Locate the cell with the specified text and output its [X, Y] center coordinate. 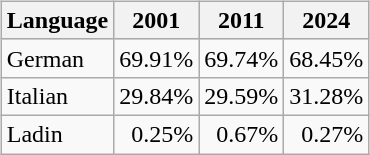
29.84% [156, 96]
German [57, 58]
31.28% [326, 96]
29.59% [242, 96]
69.74% [242, 58]
0.27% [326, 134]
2001 [156, 20]
Language [57, 20]
2024 [326, 20]
68.45% [326, 58]
69.91% [156, 58]
Italian [57, 96]
0.25% [156, 134]
0.67% [242, 134]
Ladin [57, 134]
2011 [242, 20]
